Return (x, y) of the center of cell containing provided text 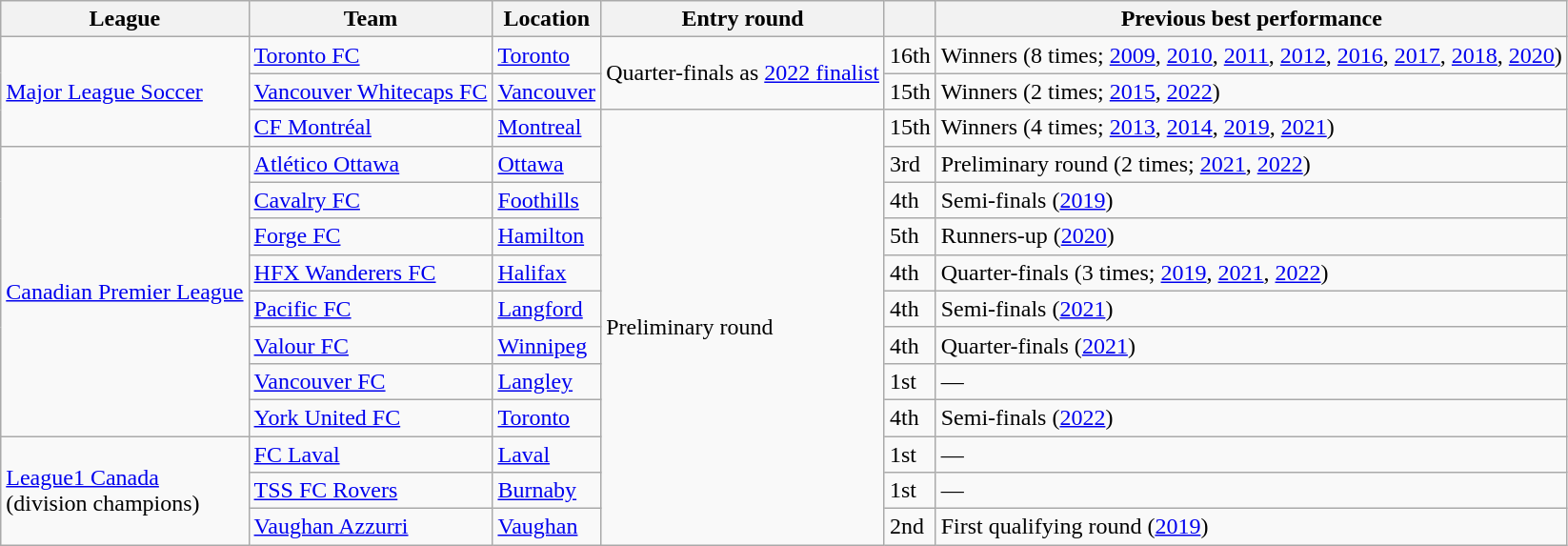
League1 Canada(division champions) (125, 491)
Winners (8 times; 2009, 2010, 2011, 2012, 2016, 2017, 2018, 2020) (1252, 55)
2nd (910, 527)
HFX Wanderers FC (371, 273)
York United FC (371, 417)
3rd (910, 164)
Vaughan Azzurri (371, 527)
CF Montréal (371, 128)
Laval (547, 455)
Toronto FC (371, 55)
Quarter-finals (3 times; 2019, 2021, 2022) (1252, 273)
Foothills (547, 200)
Preliminary round (743, 328)
Canadian Premier League (125, 291)
TSS FC Rovers (371, 491)
Major League Soccer (125, 91)
League (125, 19)
Atlético Ottawa (371, 164)
Quarter-finals (2021) (1252, 345)
Runners-up (2020) (1252, 236)
Hamilton (547, 236)
5th (910, 236)
First qualifying round (2019) (1252, 527)
Semi-finals (2019) (1252, 200)
Winners (2 times; 2015, 2022) (1252, 91)
Semi-finals (2022) (1252, 417)
Montreal (547, 128)
Vaughan (547, 527)
FC Laval (371, 455)
Forge FC (371, 236)
Semi-finals (2021) (1252, 309)
Team (371, 19)
Pacific FC (371, 309)
Vancouver Whitecaps FC (371, 91)
Vancouver FC (371, 381)
Langford (547, 309)
16th (910, 55)
Cavalry FC (371, 200)
Valour FC (371, 345)
Location (547, 19)
Winnipeg (547, 345)
Ottawa (547, 164)
Langley (547, 381)
Previous best performance (1252, 19)
Winners (4 times; 2013, 2014, 2019, 2021) (1252, 128)
Burnaby (547, 491)
Vancouver (547, 91)
Quarter-finals as 2022 finalist (743, 73)
Entry round (743, 19)
Preliminary round (2 times; 2021, 2022) (1252, 164)
Halifax (547, 273)
